Return the [x, y] coordinate for the center point of the cell that contains the specified text.  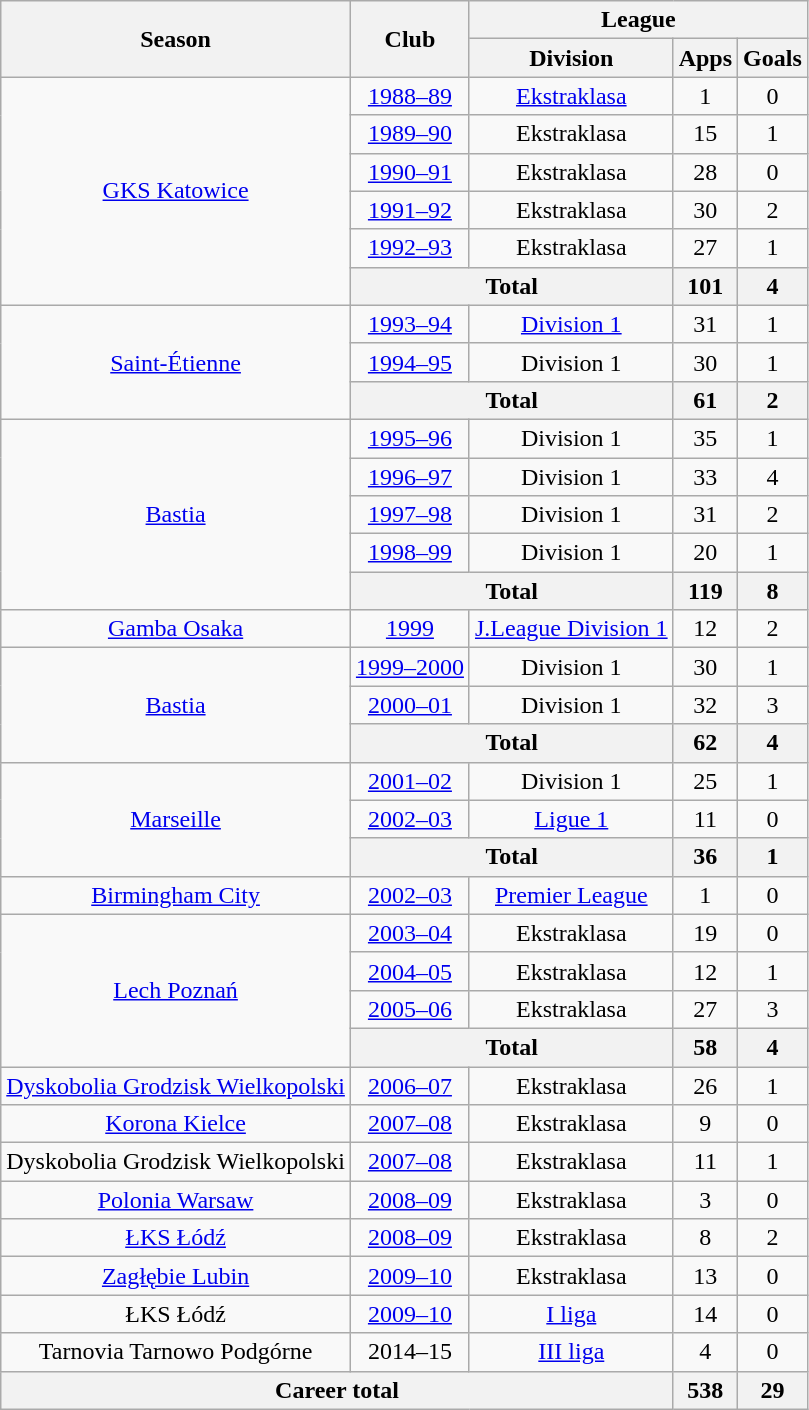
III liga [571, 1352]
Apps [705, 58]
Polonia Warsaw [176, 1200]
Zagłębie Lubin [176, 1276]
14 [705, 1314]
GKS Katowice [176, 191]
9 [705, 1124]
1988–89 [410, 96]
Saint-Étienne [176, 362]
35 [705, 438]
25 [705, 781]
1991–92 [410, 210]
Career total [337, 1390]
19 [705, 933]
1989–90 [410, 134]
2004–05 [410, 971]
Korona Kielce [176, 1124]
Gamba Osaka [176, 629]
1996–97 [410, 477]
1994–95 [410, 362]
Season [176, 39]
62 [705, 743]
20 [705, 553]
29 [773, 1390]
J.League Division 1 [571, 629]
33 [705, 477]
Marseille [176, 819]
Birmingham City [176, 895]
15 [705, 134]
2000–01 [410, 705]
2006–07 [410, 1085]
26 [705, 1085]
58 [705, 1047]
101 [705, 286]
61 [705, 400]
1999–2000 [410, 667]
1997–98 [410, 515]
32 [705, 705]
Ligue 1 [571, 819]
1990–91 [410, 172]
1993–94 [410, 324]
Premier League [571, 895]
13 [705, 1276]
2001–02 [410, 781]
28 [705, 172]
1999 [410, 629]
I liga [571, 1314]
Tarnovia Tarnowo Podgórne [176, 1352]
2003–04 [410, 933]
538 [705, 1390]
League [638, 20]
1992–93 [410, 248]
Goals [773, 58]
1995–96 [410, 438]
1998–99 [410, 553]
Division [571, 58]
36 [705, 857]
119 [705, 591]
Club [410, 39]
2005–06 [410, 1009]
Lech Poznań [176, 990]
2014–15 [410, 1352]
